Find where the given text appears and provide that cell's center as (X, Y) coordinate. 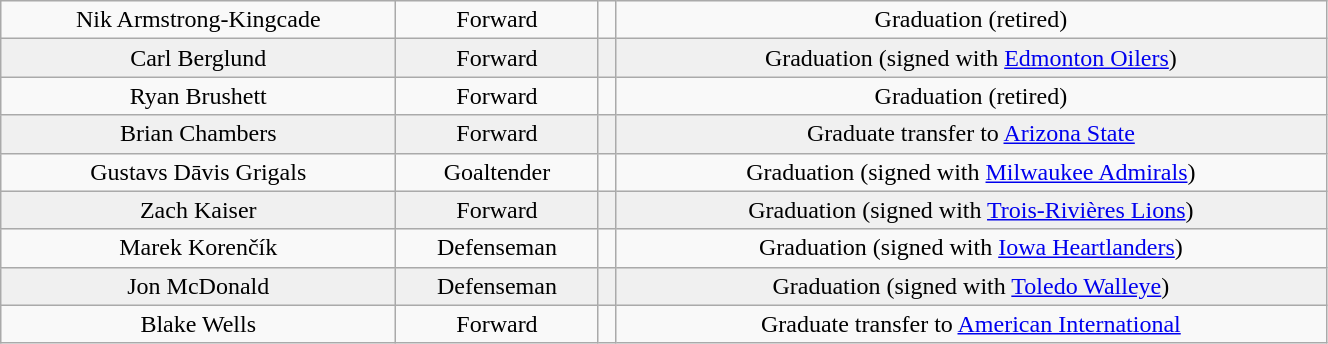
Nik Armstrong-Kingcade (198, 20)
Graduation (signed with Iowa Heartlanders) (970, 248)
Ryan Brushett (198, 96)
Graduation (signed with Toledo Walleye) (970, 286)
Jon McDonald (198, 286)
Graduate transfer to American International (970, 324)
Graduate transfer to Arizona State (970, 134)
Marek Korenčík (198, 248)
Zach Kaiser (198, 210)
Gustavs Dāvis Grigals (198, 172)
Graduation (signed with Edmonton Oilers) (970, 58)
Brian Chambers (198, 134)
Graduation (signed with Trois-Rivières Lions) (970, 210)
Blake Wells (198, 324)
Goaltender (497, 172)
Graduation (signed with Milwaukee Admirals) (970, 172)
Carl Berglund (198, 58)
